Search for the cell housing the specified text and yield its [X, Y] center coordinate. 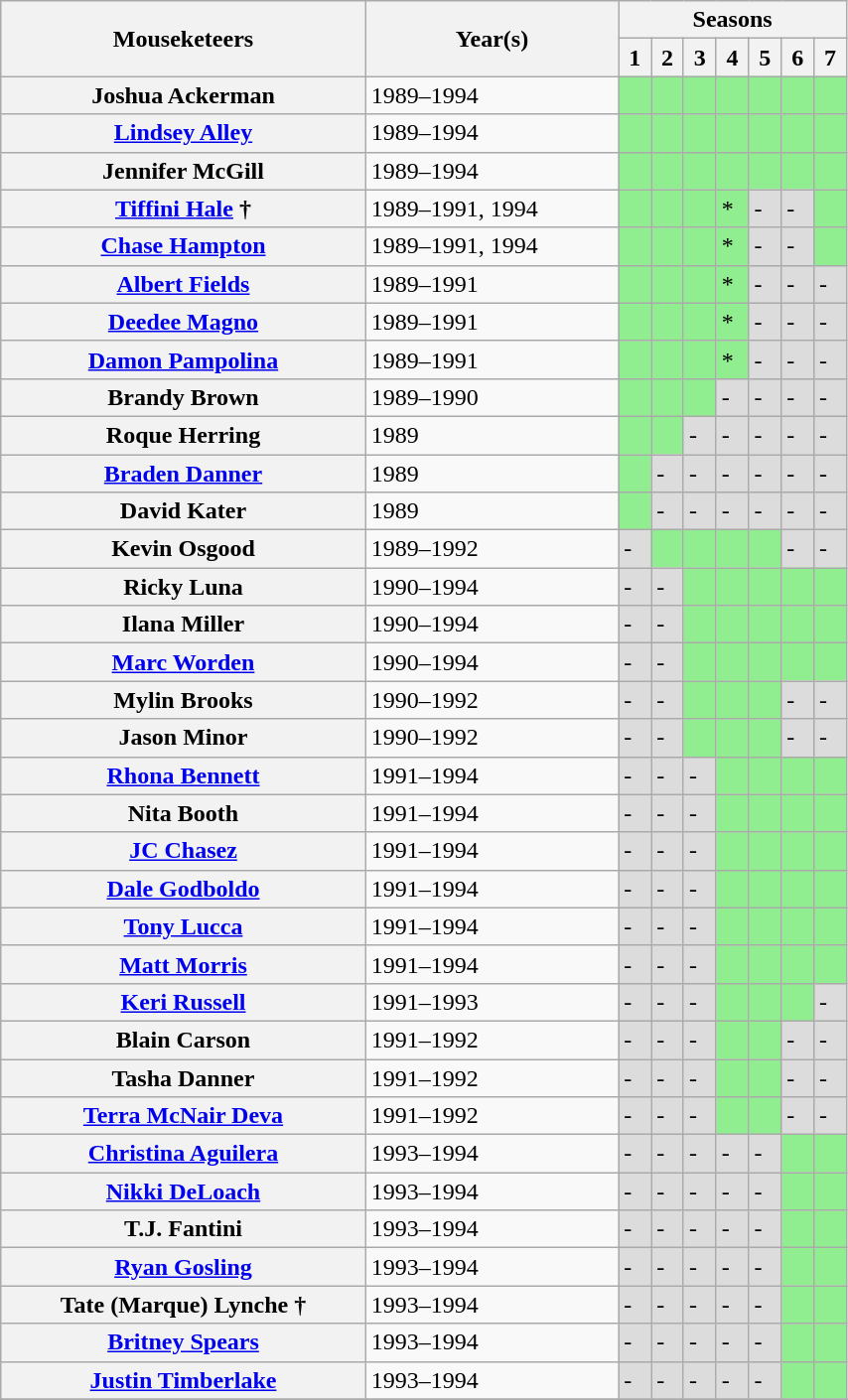
Blain Carson [183, 1040]
Seasons [733, 20]
Jason Minor [183, 738]
Matt Morris [183, 964]
3 [699, 58]
Mouseketeers [183, 39]
Lindsey Alley [183, 133]
1989–1990 [493, 397]
David Kater [183, 511]
7 [830, 58]
Keri Russell [183, 1002]
2 [667, 58]
Tate (Marque) Lynche † [183, 1305]
Mylin Brooks [183, 700]
Christina Aguilera [183, 1154]
Ryan Gosling [183, 1267]
Nikki DeLoach [183, 1191]
Brandy Brown [183, 397]
Britney Spears [183, 1342]
Marc Worden [183, 662]
Joshua Ackerman [183, 95]
Ilana Miller [183, 625]
Year(s) [493, 39]
Roque Herring [183, 435]
Kevin Osgood [183, 549]
Chase Hampton [183, 246]
Braden Danner [183, 474]
5 [765, 58]
Tiffini Hale † [183, 209]
Rhona Bennett [183, 775]
Justin Timberlake [183, 1380]
1 [636, 58]
Tasha Danner [183, 1077]
Terra McNair Deva [183, 1116]
1991–1993 [493, 1002]
1989–1992 [493, 549]
4 [733, 58]
Dale Godboldo [183, 889]
Deedee Magno [183, 322]
T.J. Fantini [183, 1229]
Damon Pampolina [183, 359]
Jennifer McGill [183, 171]
Nita Booth [183, 813]
JC Chasez [183, 851]
Ricky Luna [183, 587]
Tony Lucca [183, 926]
6 [798, 58]
Albert Fields [183, 284]
